Pinpoint the cell where the given text exists, returning its (x, y) midpoint coordinate. 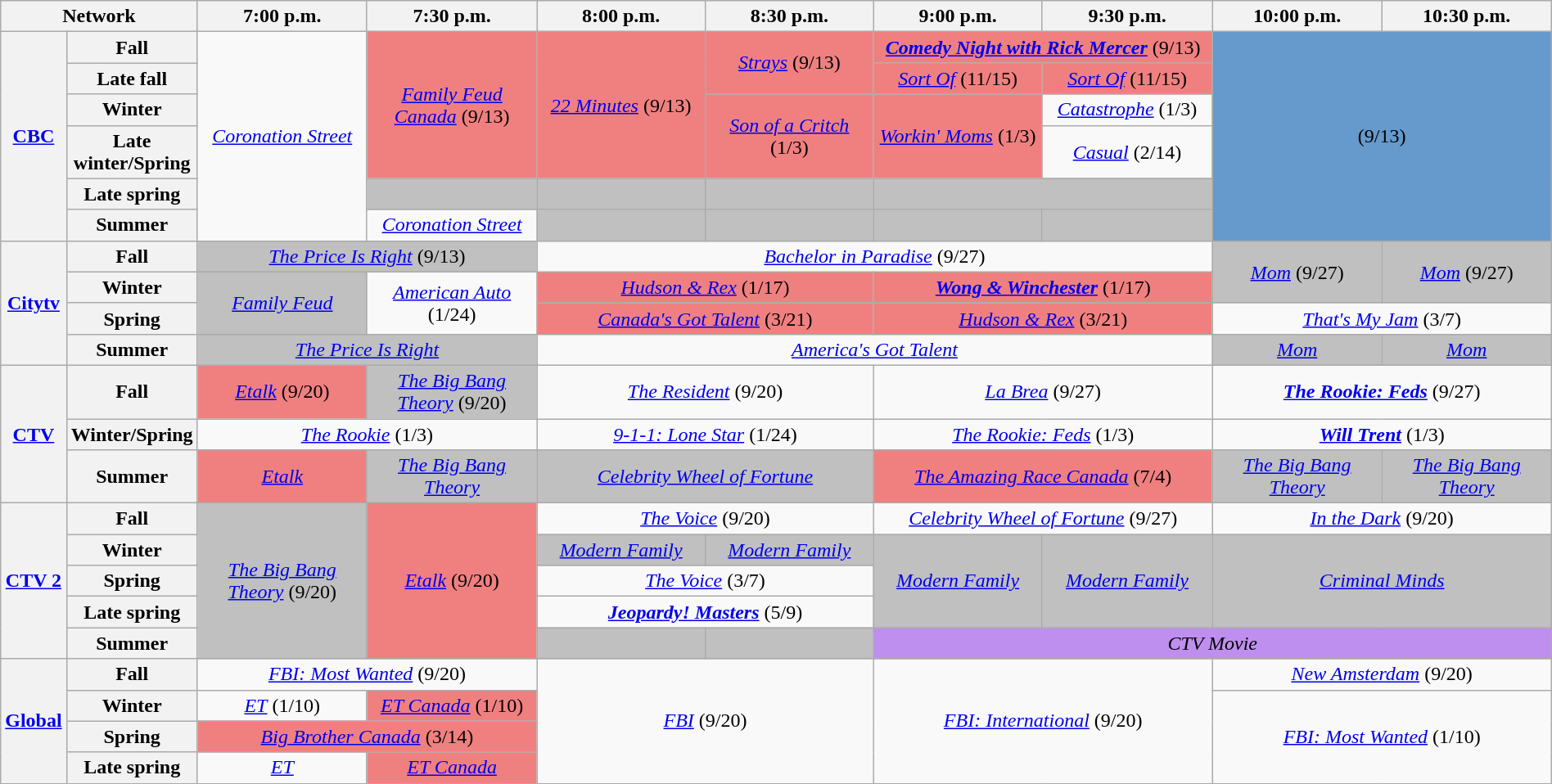
22 Minutes (9/13) (621, 105)
Wong & Winchester (1/17) (1043, 287)
ET Canada (452, 768)
The Voice (3/7) (706, 581)
Comedy Night with Rick Mercer (9/13) (1043, 47)
Winter/Spring (132, 435)
CBC (34, 136)
Casual (2/14) (1127, 152)
Will Trent (1/3) (1382, 435)
Global (34, 721)
The Rookie: Feds (9/27) (1382, 391)
CTV (34, 434)
Big Brother Canada (3/14) (367, 737)
The Amazing Race Canada (7/4) (1043, 476)
La Brea (9/27) (1043, 391)
New Amsterdam (9/20) (1382, 674)
FBI: Most Wanted (1/10) (1382, 737)
Celebrity Wheel of Fortune (9/27) (1043, 519)
CTV Movie (1212, 643)
FBI (9/20) (706, 721)
7:00 p.m. (282, 16)
America's Got Talent (874, 349)
9-1-1: Lone Star (1/24) (706, 435)
9:00 p.m. (958, 16)
That's My Jam (3/7) (1382, 318)
Bachelor in Paradise (9/27) (874, 256)
Hudson & Rex (1/17) (706, 287)
Etalk (282, 476)
The Rookie (1/3) (367, 435)
The Price Is Right (9/13) (367, 256)
Son of a Critch (1/3) (789, 136)
Catastrophe (1/3) (1127, 110)
Workin' Moms (1/3) (958, 136)
ET (282, 768)
CTV 2 (34, 581)
ET Canada (1/10) (452, 705)
FBI: Most Wanted (9/20) (367, 674)
8:00 p.m. (621, 16)
Late winter/Spring (132, 152)
Jeopardy! Masters (5/9) (706, 612)
Criminal Minds (1382, 581)
American Auto (1/24) (452, 303)
10:00 p.m. (1297, 16)
Late fall (132, 79)
Network (99, 16)
The Voice (9/20) (706, 519)
FBI: International (9/20) (1043, 721)
The Resident (9/20) (706, 391)
Citytv (34, 303)
9:30 p.m. (1127, 16)
Family Feud Canada (9/13) (452, 105)
The Rookie: Feds (1/3) (1043, 435)
In the Dark (9/20) (1382, 519)
ET (1/10) (282, 705)
Hudson & Rex (3/21) (1043, 318)
Family Feud (282, 303)
7:30 p.m. (452, 16)
Canada's Got Talent (3/21) (706, 318)
The Price Is Right (367, 349)
(9/13) (1382, 136)
10:30 p.m. (1467, 16)
8:30 p.m. (789, 16)
Celebrity Wheel of Fortune (706, 476)
Strays (9/13) (789, 63)
